Capture the cell that displays the provided text and extract its (X, Y) central coordinate. 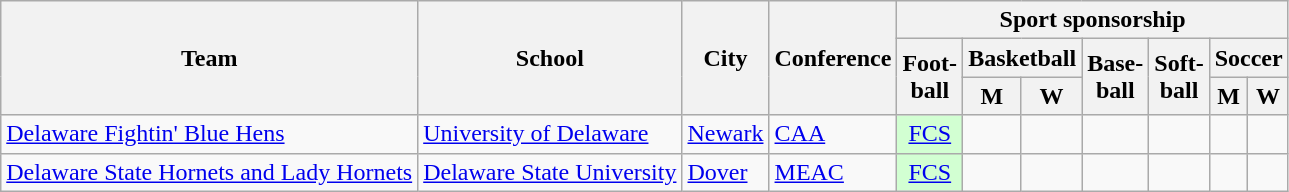
Basketball (1022, 58)
Delaware State Hornets and Lady Hornets (210, 172)
Soft-ball (1179, 77)
MEAC (833, 172)
Conference (833, 58)
Base-ball (1116, 77)
Soccer (1248, 58)
Team (210, 58)
Delaware State University (550, 172)
Newark (726, 134)
Sport sponsorship (1092, 20)
University of Delaware (550, 134)
School (550, 58)
CAA (833, 134)
City (726, 58)
Foot-ball (930, 77)
Dover (726, 172)
Delaware Fightin' Blue Hens (210, 134)
